Search for the cell housing the specified text and yield its [X, Y] center coordinate. 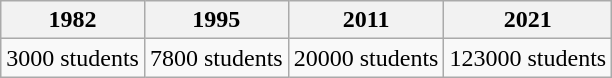
1995 [216, 20]
2021 [528, 20]
1982 [73, 20]
3000 students [73, 58]
123000 students [528, 58]
2011 [366, 20]
7800 students [216, 58]
20000 students [366, 58]
